Pinpoint the cell where the given text exists, returning its [X, Y] midpoint coordinate. 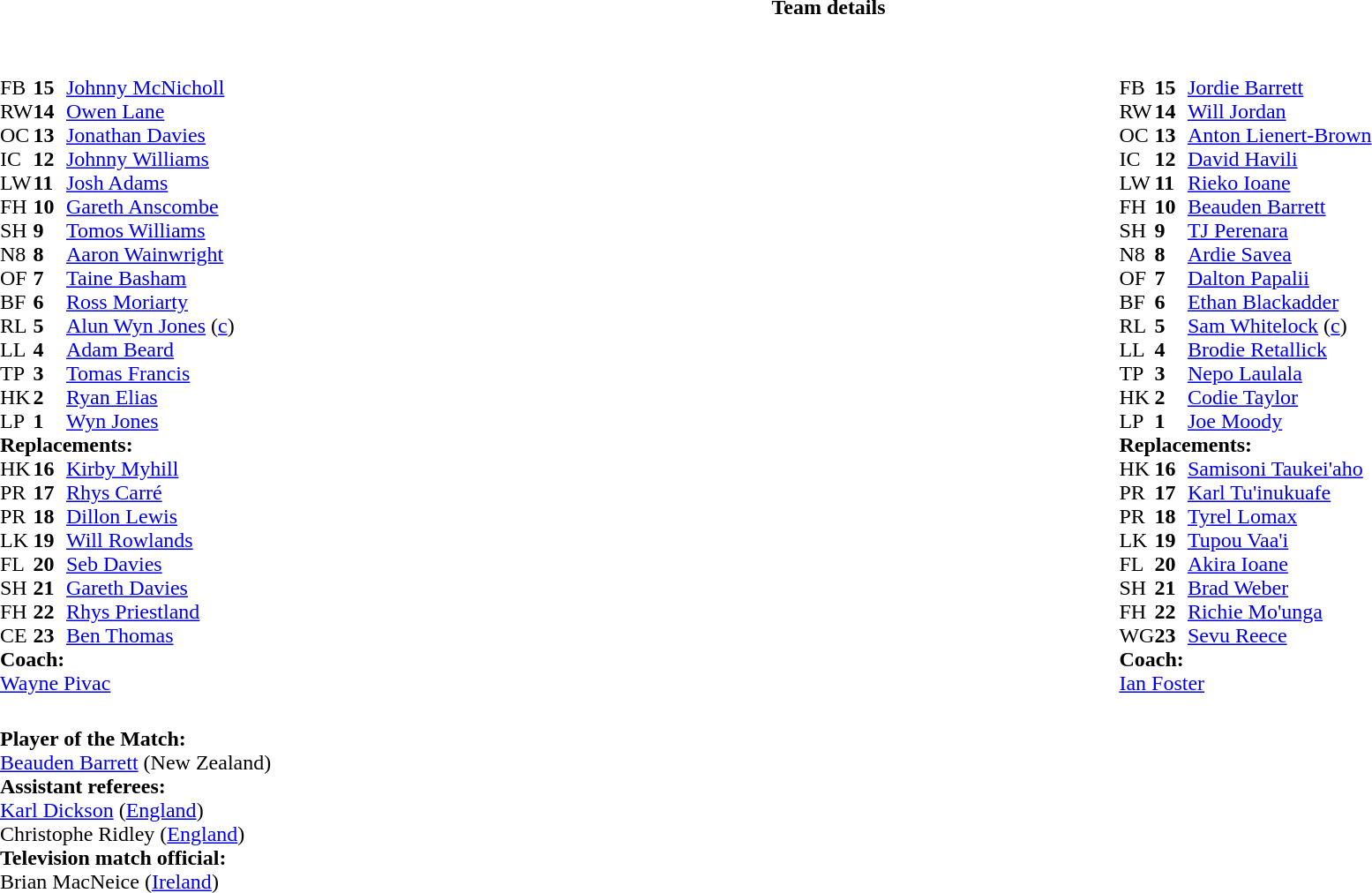
Richie Mo'unga [1279, 612]
Ethan Blackadder [1279, 302]
Brodie Retallick [1279, 349]
David Havili [1279, 159]
Sevu Reece [1279, 635]
Dillon Lewis [150, 517]
Jonathan Davies [150, 136]
Joe Moody [1279, 422]
CE [17, 635]
Ross Moriarty [150, 302]
Aaron Wainwright [150, 254]
Anton Lienert-Brown [1279, 136]
Wyn Jones [150, 422]
Rieko Ioane [1279, 184]
Codie Taylor [1279, 397]
Will Rowlands [150, 540]
WG [1136, 635]
Owen Lane [150, 111]
Taine Basham [150, 279]
Gareth Anscombe [150, 206]
Akira Ioane [1279, 565]
Josh Adams [150, 184]
Johnny Williams [150, 159]
Will Jordan [1279, 111]
Tupou Vaa'i [1279, 540]
Johnny McNicholl [150, 88]
Adam Beard [150, 349]
Beauden Barrett [1279, 206]
Kirby Myhill [150, 469]
TJ Perenara [1279, 231]
Seb Davies [150, 565]
Samisoni Taukei'aho [1279, 469]
Karl Tu'inukuafe [1279, 492]
Ryan Elias [150, 397]
Dalton Papalii [1279, 279]
Alun Wyn Jones (c) [150, 326]
Tomos Williams [150, 231]
Sam Whitelock (c) [1279, 326]
Tyrel Lomax [1279, 517]
Rhys Priestland [150, 612]
Tomas Francis [150, 374]
Brad Weber [1279, 588]
Gareth Davies [150, 588]
Wayne Pivac [117, 683]
Rhys Carré [150, 492]
Ardie Savea [1279, 254]
Ian Foster [1245, 683]
Nepo Laulala [1279, 374]
Ben Thomas [150, 635]
Jordie Barrett [1279, 88]
